Detect which cell encompasses the target text, then output its [x, y] center coordinate. 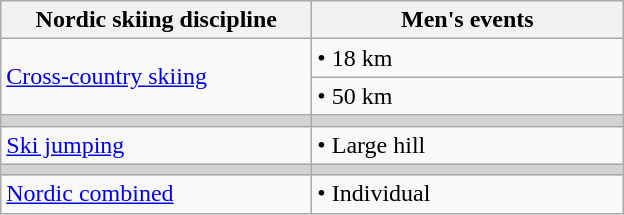
Nordic skiing discipline [156, 20]
• 50 km [468, 96]
Nordic combined [156, 194]
• Individual [468, 194]
Men's events [468, 20]
• 18 km [468, 58]
• Large hill [468, 145]
Ski jumping [156, 145]
Cross-country skiing [156, 77]
